Output the (X, Y) coordinate of the center of the cell containing the given text.  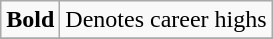
Bold (30, 20)
Denotes career highs (166, 20)
